Extract the [x, y] coordinate from the center of the cell holding the provided text.  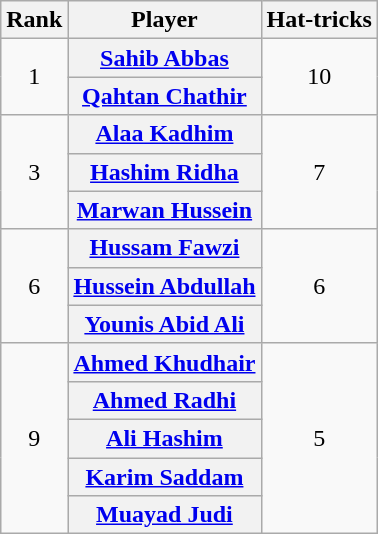
Ahmed Radhi [164, 400]
5 [319, 438]
Ahmed Khudhair [164, 362]
3 [34, 172]
10 [319, 77]
Karim Saddam [164, 477]
Hussein Abdullah [164, 286]
Qahtan Chathir [164, 96]
Alaa Kadhim [164, 134]
Hat-tricks [319, 20]
1 [34, 77]
Younis Abid Ali [164, 324]
Marwan Hussein [164, 210]
Hashim Ridha [164, 172]
Player [164, 20]
Ali Hashim [164, 438]
9 [34, 438]
Rank [34, 20]
7 [319, 172]
Muayad Judi [164, 515]
Hussam Fawzi [164, 248]
Sahib Abbas [164, 58]
